Scan for the cell matching the given text and deliver its (X, Y) coordinate at center. 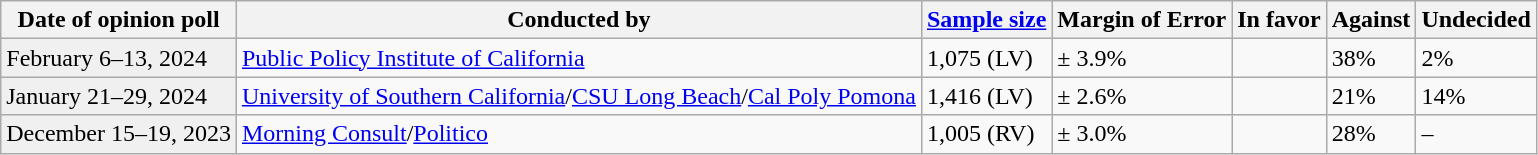
In favor (1279, 20)
Conducted by (578, 20)
Public Policy Institute of California (578, 58)
± 2.6% (1142, 96)
28% (1371, 134)
Morning Consult/Politico (578, 134)
Date of opinion poll (119, 20)
14% (1476, 96)
1,075 (LV) (986, 58)
± 3.0% (1142, 134)
University of Southern California/CSU Long Beach/Cal Poly Pomona (578, 96)
– (1476, 134)
Undecided (1476, 20)
January 21–29, 2024 (119, 96)
Sample size (986, 20)
21% (1371, 96)
38% (1371, 58)
Margin of Error (1142, 20)
February 6–13, 2024 (119, 58)
1,005 (RV) (986, 134)
± 3.9% (1142, 58)
1,416 (LV) (986, 96)
Against (1371, 20)
2% (1476, 58)
December 15–19, 2023 (119, 134)
